Detect which cell encompasses the target text, then output its (X, Y) center coordinate. 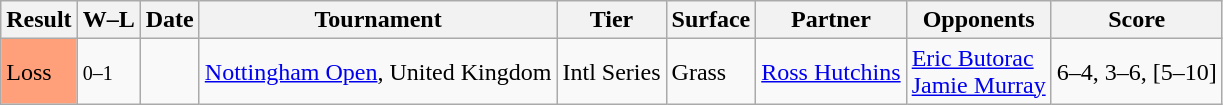
Surface (711, 20)
Result (39, 20)
Eric Butorac Jamie Murray (978, 72)
Partner (831, 20)
Loss (39, 72)
Nottingham Open, United Kingdom (378, 72)
Intl Series (612, 72)
Opponents (978, 20)
Score (1136, 20)
Tier (612, 20)
6–4, 3–6, [5–10] (1136, 72)
0–1 (108, 72)
Date (170, 20)
Grass (711, 72)
Tournament (378, 20)
W–L (108, 20)
Ross Hutchins (831, 72)
